Return [X, Y] of the center of cell containing provided text 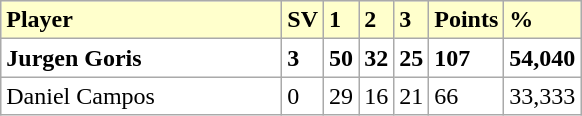
107 [466, 58]
Player [142, 20]
16 [376, 96]
21 [412, 96]
Jurgen Goris [142, 58]
Daniel Campos [142, 96]
2 [376, 20]
SV [303, 20]
54,040 [542, 58]
29 [342, 96]
50 [342, 58]
% [542, 20]
33,333 [542, 96]
32 [376, 58]
Points [466, 20]
25 [412, 58]
0 [303, 96]
66 [466, 96]
1 [342, 20]
